For the text-containing cell, return its midpoint in (X, Y) coordinate format. 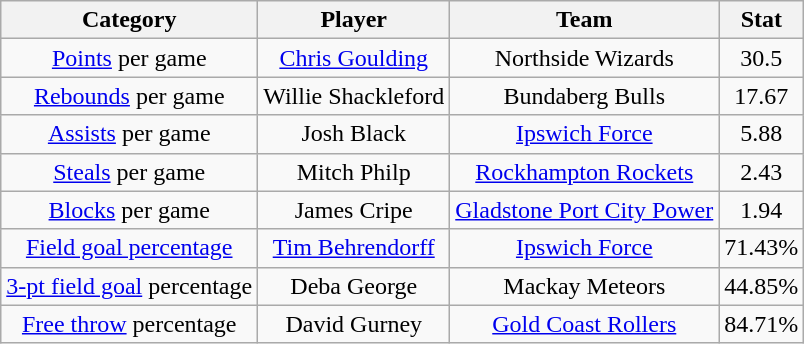
2.43 (762, 172)
Steals per game (130, 172)
Tim Behrendorff (354, 248)
Assists per game (130, 134)
Category (130, 20)
David Gurney (354, 324)
Josh Black (354, 134)
3-pt field goal percentage (130, 286)
Gladstone Port City Power (584, 210)
Deba George (354, 286)
44.85% (762, 286)
Rockhampton Rockets (584, 172)
84.71% (762, 324)
Willie Shackleford (354, 96)
Points per game (130, 58)
Mackay Meteors (584, 286)
Stat (762, 20)
Gold Coast Rollers (584, 324)
5.88 (762, 134)
James Cripe (354, 210)
Rebounds per game (130, 96)
Bundaberg Bulls (584, 96)
Field goal percentage (130, 248)
17.67 (762, 96)
30.5 (762, 58)
Team (584, 20)
Mitch Philp (354, 172)
Blocks per game (130, 210)
Player (354, 20)
71.43% (762, 248)
Northside Wizards (584, 58)
Chris Goulding (354, 58)
1.94 (762, 210)
Free throw percentage (130, 324)
